Detect which cell encompasses the target text, then output its (X, Y) center coordinate. 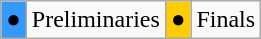
Preliminaries (96, 20)
Finals (226, 20)
